For the text-containing cell, return its midpoint in (x, y) coordinate format. 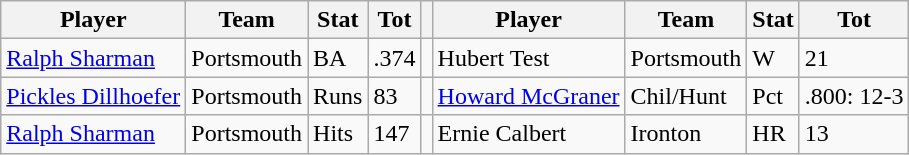
13 (854, 134)
HR (773, 134)
Hubert Test (528, 58)
Ernie Calbert (528, 134)
Pct (773, 96)
Howard McGraner (528, 96)
BA (338, 58)
Chil/Hunt (686, 96)
.374 (394, 58)
Pickles Dillhoefer (94, 96)
.800: 12-3 (854, 96)
147 (394, 134)
W (773, 58)
Runs (338, 96)
83 (394, 96)
21 (854, 58)
Hits (338, 134)
Ironton (686, 134)
